Capture the cell that displays the provided text and extract its (X, Y) central coordinate. 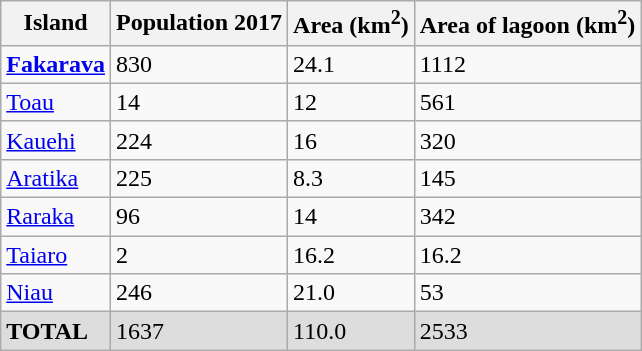
Area of lagoon (km2) (528, 24)
246 (198, 293)
561 (528, 102)
Aratika (56, 178)
342 (528, 217)
16 (352, 140)
1112 (528, 64)
110.0 (352, 331)
8.3 (352, 178)
Niau (56, 293)
320 (528, 140)
Toau (56, 102)
Fakarava (56, 64)
1637 (198, 331)
24.1 (352, 64)
21.0 (352, 293)
53 (528, 293)
12 (352, 102)
830 (198, 64)
Island (56, 24)
Area (km2) (352, 24)
Population 2017 (198, 24)
Taiaro (56, 255)
2 (198, 255)
Kauehi (56, 140)
96 (198, 217)
2533 (528, 331)
Raraka (56, 217)
225 (198, 178)
TOTAL (56, 331)
224 (198, 140)
145 (528, 178)
